Pinpoint the cell where the given text exists, returning its (X, Y) midpoint coordinate. 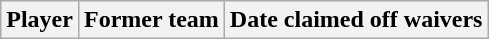
Player (40, 20)
Date claimed off waivers (356, 20)
Former team (151, 20)
